Capture the cell that displays the provided text and extract its [X, Y] central coordinate. 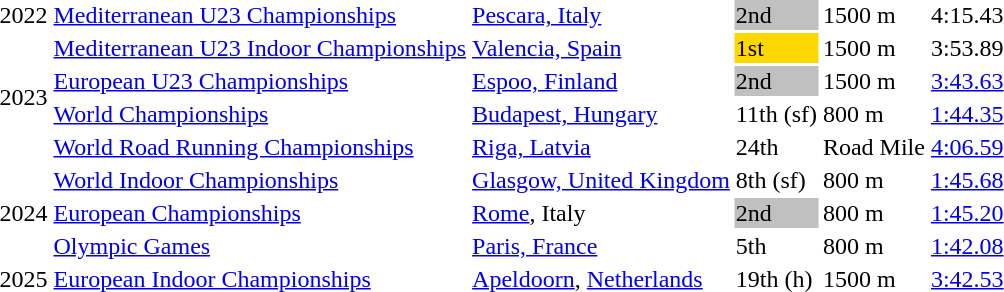
Glasgow, United Kingdom [602, 180]
Olympic Games [260, 246]
Valencia, Spain [602, 48]
5th [776, 246]
Mediterranean U23 Championships [260, 15]
Espoo, Finland [602, 81]
1st [776, 48]
Mediterranean U23 Indoor Championships [260, 48]
Paris, France [602, 246]
Pescara, Italy [602, 15]
8th (sf) [776, 180]
Budapest, Hungary [602, 114]
Road Mile [874, 147]
Rome, Italy [602, 213]
World Road Running Championships [260, 147]
European U23 Championships [260, 81]
24th [776, 147]
World Indoor Championships [260, 180]
11th (sf) [776, 114]
Riga, Latvia [602, 147]
European Championships [260, 213]
World Championships [260, 114]
